Pinpoint the cell where the given text exists, returning its [X, Y] midpoint coordinate. 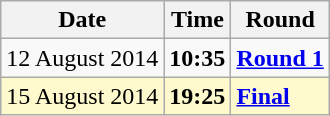
Round [280, 20]
19:25 [198, 96]
Round 1 [280, 58]
Time [198, 20]
12 August 2014 [82, 58]
Date [82, 20]
15 August 2014 [82, 96]
Final [280, 96]
10:35 [198, 58]
